Locate the cell with the specified text and output its [x, y] center coordinate. 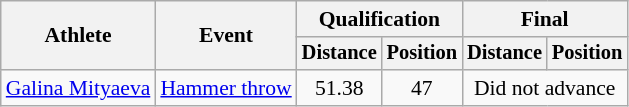
Did not advance [544, 88]
Final [544, 19]
47 [422, 88]
Galina Mityaeva [78, 88]
51.38 [340, 88]
Qualification [380, 19]
Event [226, 36]
Hammer throw [226, 88]
Athlete [78, 36]
